Detect which cell encompasses the target text, then output its (X, Y) center coordinate. 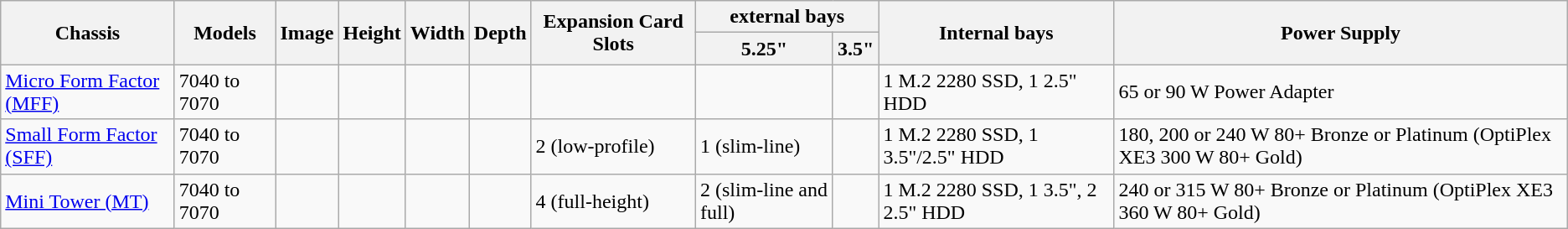
1 M.2 2280 SSD, 1 2.5" HDD (997, 92)
Power Supply (1340, 33)
1 M.2 2280 SSD, 1 3.5"/2.5" HDD (997, 146)
2 (slim-line and full) (764, 201)
1 (slim-line) (764, 146)
240 or 315 W 80+ Bronze or Platinum (OptiPlex XE3 360 W 80+ Gold) (1340, 201)
5.25" (764, 49)
65 or 90 W Power Adapter (1340, 92)
Chassis (87, 33)
4 (full-height) (613, 201)
Mini Tower (MT) (87, 201)
3.5" (855, 49)
2 (low-profile) (613, 146)
Height (372, 33)
180, 200 or 240 W 80+ Bronze or Platinum (OptiPlex XE3 300 W 80+ Gold) (1340, 146)
Internal bays (997, 33)
Models (224, 33)
Image (307, 33)
Width (437, 33)
Small Form Factor (SFF) (87, 146)
Expansion Card Slots (613, 33)
external bays (787, 17)
Micro Form Factor (MFF) (87, 92)
Depth (500, 33)
1 M.2 2280 SSD, 1 3.5", 2 2.5" HDD (997, 201)
